Return (X, Y) of the center of cell containing provided text 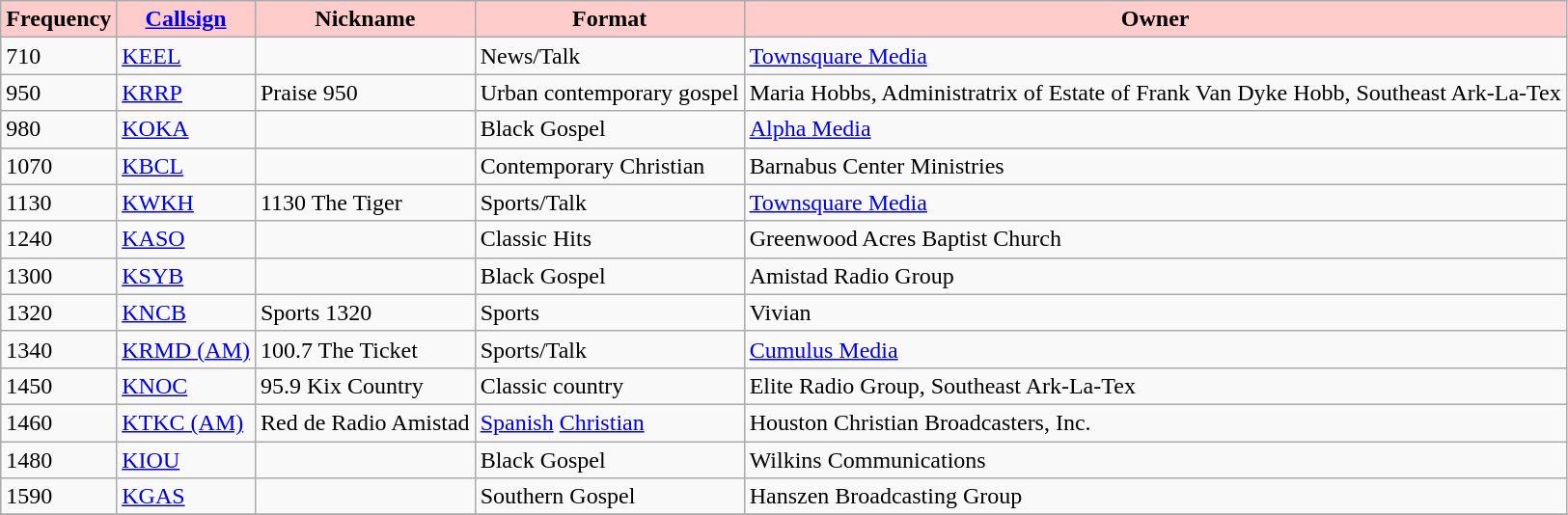
1240 (59, 239)
KOKA (186, 129)
Owner (1155, 19)
Greenwood Acres Baptist Church (1155, 239)
Barnabus Center Ministries (1155, 166)
KSYB (186, 276)
Sports (610, 312)
1340 (59, 349)
Praise 950 (365, 93)
Classic country (610, 386)
KNOC (186, 386)
95.9 Kix Country (365, 386)
KBCL (186, 166)
710 (59, 56)
KEEL (186, 56)
950 (59, 93)
Red de Radio Amistad (365, 422)
News/Talk (610, 56)
980 (59, 129)
Nickname (365, 19)
KWKH (186, 203)
Callsign (186, 19)
Wilkins Communications (1155, 460)
Vivian (1155, 312)
1070 (59, 166)
Houston Christian Broadcasters, Inc. (1155, 422)
KGAS (186, 497)
Sports 1320 (365, 312)
1450 (59, 386)
KTKC (AM) (186, 422)
Alpha Media (1155, 129)
Southern Gospel (610, 497)
Classic Hits (610, 239)
Cumulus Media (1155, 349)
KRRP (186, 93)
Format (610, 19)
Hanszen Broadcasting Group (1155, 497)
1590 (59, 497)
Amistad Radio Group (1155, 276)
Contemporary Christian (610, 166)
Elite Radio Group, Southeast Ark-La-Tex (1155, 386)
Urban contemporary gospel (610, 93)
1300 (59, 276)
Frequency (59, 19)
1480 (59, 460)
KRMD (AM) (186, 349)
1320 (59, 312)
1460 (59, 422)
KASO (186, 239)
100.7 The Ticket (365, 349)
1130 (59, 203)
Spanish Christian (610, 422)
Maria Hobbs, Administratrix of Estate of Frank Van Dyke Hobb, Southeast Ark-La-Tex (1155, 93)
KNCB (186, 312)
1130 The Tiger (365, 203)
KIOU (186, 460)
